Find where the given text appears and provide that cell's center as (x, y) coordinate. 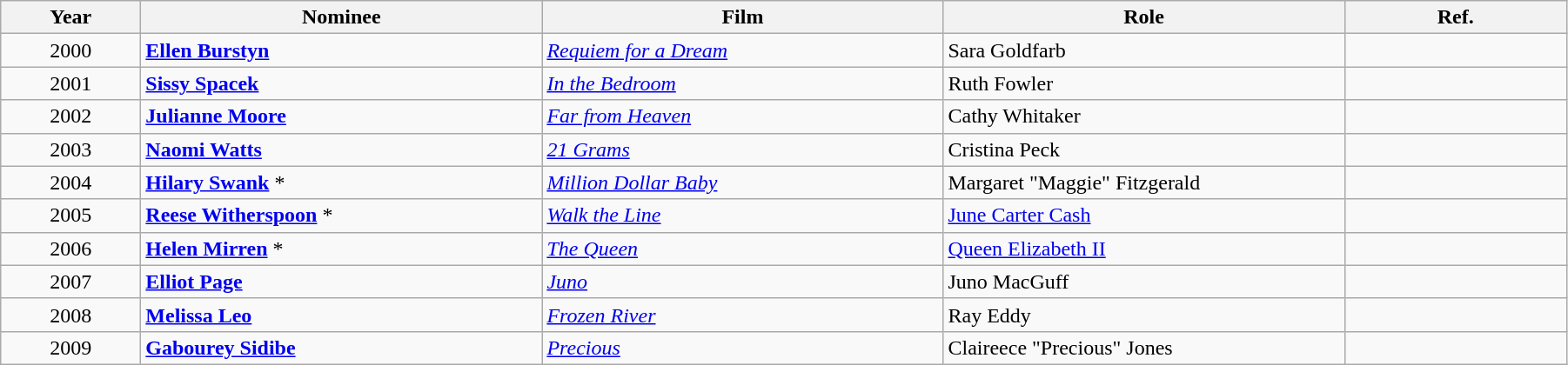
2006 (71, 249)
June Carter Cash (1143, 216)
Sissy Spacek (341, 83)
2009 (71, 348)
Requiem for a Dream (743, 50)
2005 (71, 216)
Melissa Leo (341, 315)
2001 (71, 83)
Walk the Line (743, 216)
Juno (743, 282)
Cristina Peck (1143, 149)
21 Grams (743, 149)
Far from Heaven (743, 116)
Frozen River (743, 315)
Julianne Moore (341, 116)
Claireece "Precious" Jones (1143, 348)
Juno MacGuff (1143, 282)
2008 (71, 315)
Gabourey Sidibe (341, 348)
Ruth Fowler (1143, 83)
Helen Mirren * (341, 249)
Naomi Watts (341, 149)
Nominee (341, 17)
The Queen (743, 249)
Sara Goldfarb (1143, 50)
2007 (71, 282)
2003 (71, 149)
Precious (743, 348)
Year (71, 17)
Hilary Swank * (341, 182)
Role (1143, 17)
Ellen Burstyn (341, 50)
Reese Witherspoon * (341, 216)
Margaret "Maggie" Fitzgerald (1143, 182)
Million Dollar Baby (743, 182)
2002 (71, 116)
2004 (71, 182)
Film (743, 17)
Elliot Page (341, 282)
Ray Eddy (1143, 315)
2000 (71, 50)
Ref. (1455, 17)
Cathy Whitaker (1143, 116)
Queen Elizabeth II (1143, 249)
In the Bedroom (743, 83)
